Capture the cell that displays the provided text and extract its [x, y] central coordinate. 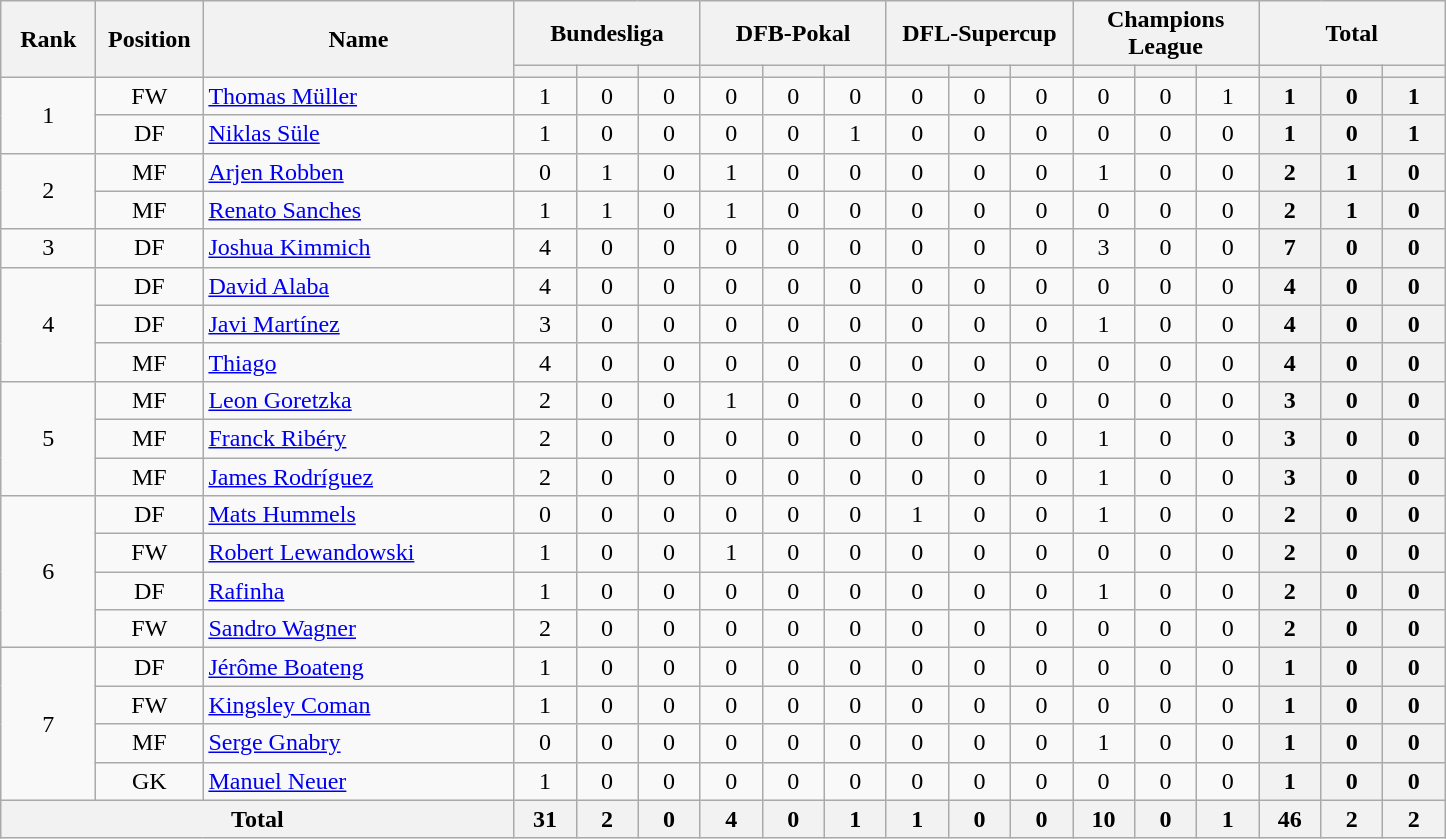
10 [1103, 819]
Jérôme Boateng [358, 667]
DFB-Pokal [793, 34]
Robert Lewandowski [358, 553]
Leon Goretzka [358, 400]
Thiago [358, 362]
Name [358, 39]
Rank [48, 39]
Manuel Neuer [358, 781]
David Alaba [358, 286]
46 [1290, 819]
Renato Sanches [358, 210]
Bundesliga [607, 34]
DFL-Supercup [979, 34]
Joshua Kimmich [358, 248]
Franck Ribéry [358, 438]
Thomas Müller [358, 96]
Arjen Robben [358, 172]
Rafinha [358, 591]
Kingsley Coman [358, 705]
James Rodríguez [358, 477]
6 [48, 572]
31 [545, 819]
Champions League [1165, 34]
5 [48, 438]
Mats Hummels [358, 515]
Serge Gnabry [358, 743]
Position [150, 39]
Javi Martínez [358, 324]
Niklas Süle [358, 134]
GK [150, 781]
Sandro Wagner [358, 629]
